Return [X, Y] of the center of cell containing provided text 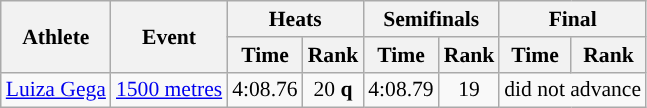
4:08.76 [264, 90]
did not advance [572, 90]
Event [169, 36]
Heats [295, 19]
1500 metres [169, 90]
20 q [334, 90]
Luiza Gega [56, 90]
Final [572, 19]
Athlete [56, 36]
19 [470, 90]
Semifinals [431, 19]
4:08.79 [400, 90]
